Extract the (X, Y) coordinate from the center of the cell holding the provided text.  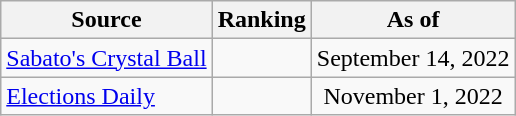
Source (106, 20)
November 1, 2022 (413, 96)
As of (413, 20)
September 14, 2022 (413, 58)
Ranking (262, 20)
Sabato's Crystal Ball (106, 58)
Elections Daily (106, 96)
